Return (x, y) of the center of cell containing provided text 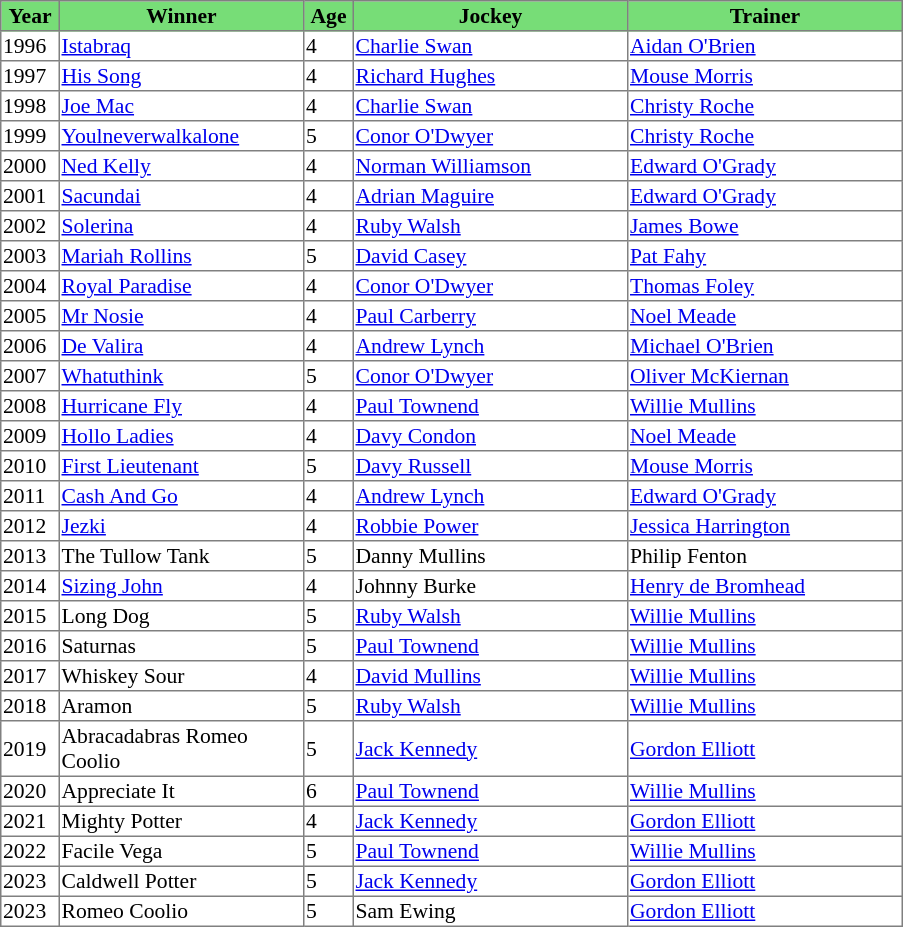
Jockey (490, 16)
2017 (30, 676)
Aramon (181, 706)
Year (30, 16)
2007 (30, 376)
Istabraq (181, 46)
Facile Vega (181, 851)
Jezki (181, 526)
1996 (30, 46)
2003 (30, 256)
First Lieutenant (181, 466)
Hurricane Fly (181, 406)
Royal Paradise (181, 286)
Mr Nosie (181, 316)
2013 (30, 556)
Davy Condon (490, 436)
David Mullins (490, 676)
2016 (30, 646)
2001 (30, 196)
Mighty Potter (181, 821)
Youlneverwalkalone (181, 136)
2002 (30, 226)
Whiskey Sour (181, 676)
His Song (181, 76)
Mariah Rollins (181, 256)
Joe Mac (181, 106)
2019 (30, 749)
Thomas Foley (765, 286)
Sacundai (181, 196)
Paul Carberry (490, 316)
2021 (30, 821)
1999 (30, 136)
Solerina (181, 226)
Long Dog (181, 616)
The Tullow Tank (181, 556)
Philip Fenton (765, 556)
Romeo Coolio (181, 911)
Adrian Maguire (490, 196)
2010 (30, 466)
Appreciate It (181, 791)
6 (329, 791)
Michael O'Brien (765, 346)
2005 (30, 316)
Robbie Power (490, 526)
Sam Ewing (490, 911)
2012 (30, 526)
2004 (30, 286)
Pat Fahy (765, 256)
Norman Williamson (490, 166)
Richard Hughes (490, 76)
2011 (30, 496)
Winner (181, 16)
2000 (30, 166)
Saturnas (181, 646)
Danny Mullins (490, 556)
Henry de Bromhead (765, 586)
Abracadabras Romeo Coolio (181, 749)
Oliver McKiernan (765, 376)
Sizing John (181, 586)
Ned Kelly (181, 166)
2015 (30, 616)
Age (329, 16)
2014 (30, 586)
Cash And Go (181, 496)
2006 (30, 346)
Jessica Harrington (765, 526)
2009 (30, 436)
Hollo Ladies (181, 436)
Whatuthink (181, 376)
2022 (30, 851)
James Bowe (765, 226)
2020 (30, 791)
2018 (30, 706)
2008 (30, 406)
Caldwell Potter (181, 881)
Johnny Burke (490, 586)
Trainer (765, 16)
Aidan O'Brien (765, 46)
David Casey (490, 256)
De Valira (181, 346)
1998 (30, 106)
1997 (30, 76)
Davy Russell (490, 466)
